Determine the (x, y) coordinate at the center of the cell enclosing the given text.  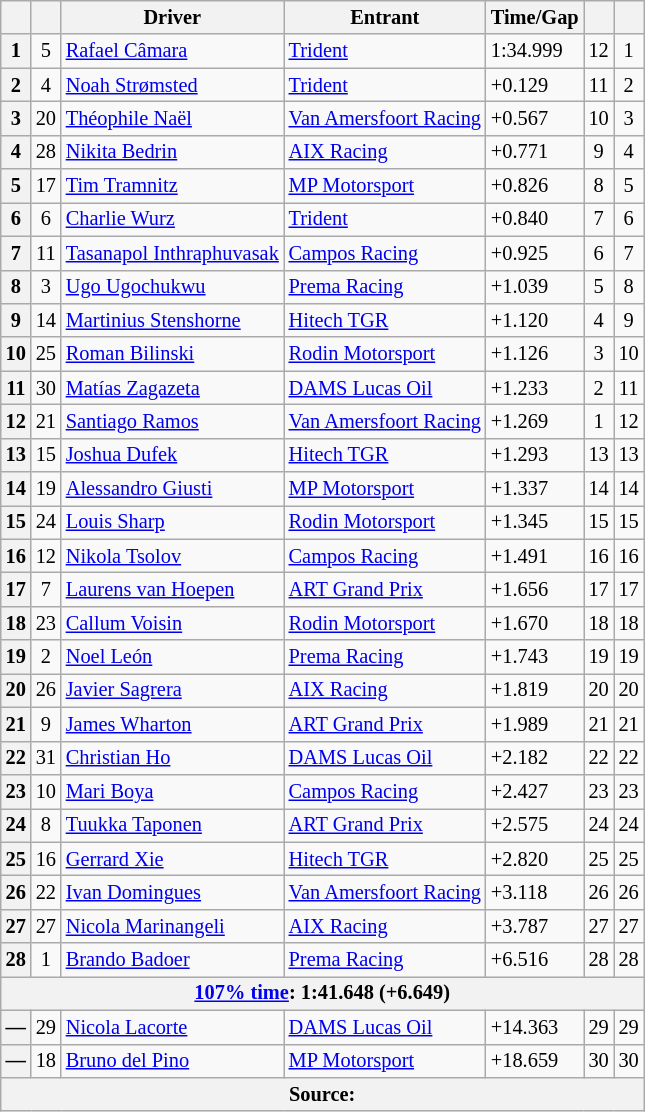
Brando Badoer (172, 960)
Santiago Ramos (172, 421)
Ivan Domingues (172, 892)
+1.656 (535, 589)
+1.345 (535, 522)
Roman Bilinski (172, 354)
+1.039 (535, 287)
+1.743 (535, 657)
Joshua Dufek (172, 455)
+1.233 (535, 388)
Driver (172, 17)
+6.516 (535, 960)
+1.491 (535, 556)
Bruno del Pino (172, 1061)
Alessandro Giusti (172, 489)
+1.819 (535, 690)
+1.293 (535, 455)
Callum Voisin (172, 623)
31 (46, 758)
Tuukka Taponen (172, 825)
Gerrard Xie (172, 859)
Christian Ho (172, 758)
Nicola Lacorte (172, 1027)
Entrant (385, 17)
Tim Tramnitz (172, 186)
Noah Strømsted (172, 85)
+18.659 (535, 1061)
Rafael Câmara (172, 51)
Mari Boya (172, 791)
+1.989 (535, 724)
+0.129 (535, 85)
+0.840 (535, 219)
Théophile Naël (172, 118)
Nikita Bedrin (172, 152)
+3.118 (535, 892)
Time/Gap (535, 17)
Noel León (172, 657)
+0.925 (535, 253)
+1.126 (535, 354)
Laurens van Hoepen (172, 589)
+0.567 (535, 118)
+1.337 (535, 489)
+1.269 (535, 421)
Tasanapol Inthraphuvasak (172, 253)
+2.820 (535, 859)
+0.771 (535, 152)
James Wharton (172, 724)
+2.182 (535, 758)
+1.120 (535, 320)
1:34.999 (535, 51)
Javier Sagrera (172, 690)
Louis Sharp (172, 522)
+2.427 (535, 791)
107% time: 1:41.648 (+6.649) (322, 993)
+3.787 (535, 926)
Nikola Tsolov (172, 556)
Source: (322, 1094)
+2.575 (535, 825)
Matías Zagazeta (172, 388)
+1.670 (535, 623)
+14.363 (535, 1027)
Nicola Marinangeli (172, 926)
+0.826 (535, 186)
Martinius Stenshorne (172, 320)
Ugo Ugochukwu (172, 287)
Charlie Wurz (172, 219)
